Pinpoint the cell where the given text exists, returning its (X, Y) midpoint coordinate. 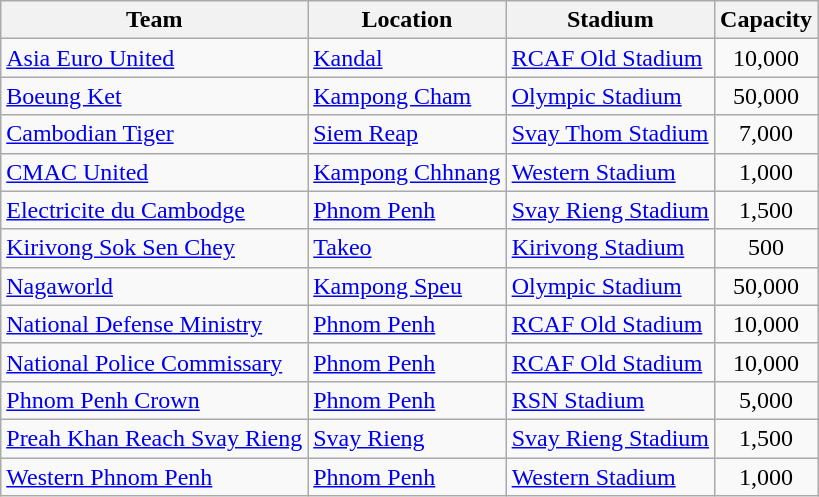
Svay Thom Stadium (610, 134)
CMAC United (154, 172)
Kampong Chhnang (407, 172)
Kampong Speu (407, 286)
RSN Stadium (610, 400)
Kirivong Stadium (610, 248)
National Defense Ministry (154, 324)
7,000 (766, 134)
Capacity (766, 20)
Preah Khan Reach Svay Rieng (154, 438)
5,000 (766, 400)
Siem Reap (407, 134)
Electricite du Cambodge (154, 210)
Location (407, 20)
Asia Euro United (154, 58)
Boeung Ket (154, 96)
Nagaworld (154, 286)
Kirivong Sok Sen Chey (154, 248)
Western Phnom Penh (154, 477)
Kandal (407, 58)
Takeo (407, 248)
Kampong Cham (407, 96)
500 (766, 248)
National Police Commissary (154, 362)
Cambodian Tiger (154, 134)
Svay Rieng (407, 438)
Team (154, 20)
Phnom Penh Crown (154, 400)
Stadium (610, 20)
